Detect which cell encompasses the target text, then output its (x, y) center coordinate. 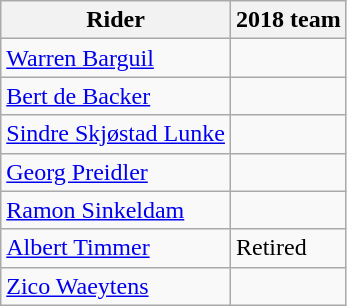
Albert Timmer (116, 248)
Georg Preidler (116, 172)
Rider (116, 20)
Bert de Backer (116, 96)
2018 team (288, 20)
Ramon Sinkeldam (116, 210)
Zico Waeytens (116, 286)
Retired (288, 248)
Sindre Skjøstad Lunke (116, 134)
Warren Barguil (116, 58)
